For the text-containing cell, return its midpoint in (X, Y) coordinate format. 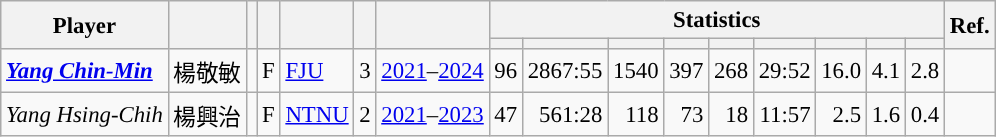
楊敬敏 (207, 71)
397 (686, 71)
96 (506, 71)
4.1 (886, 71)
0.4 (924, 115)
2021–2023 (432, 115)
16.0 (841, 71)
Player (84, 25)
2021–2024 (432, 71)
3 (365, 71)
FJU (317, 71)
11:57 (784, 115)
18 (732, 115)
561:28 (564, 115)
1540 (636, 71)
2867:55 (564, 71)
29:52 (784, 71)
Ref. (970, 25)
Statistics (716, 20)
Yang Chin-Min (84, 71)
NTNU (317, 115)
73 (686, 115)
2.5 (841, 115)
118 (636, 115)
268 (732, 71)
2 (365, 115)
楊興治 (207, 115)
Yang Hsing-Chih (84, 115)
2.8 (924, 71)
1.6 (886, 115)
47 (506, 115)
